Return [X, Y] of the center of cell containing provided text 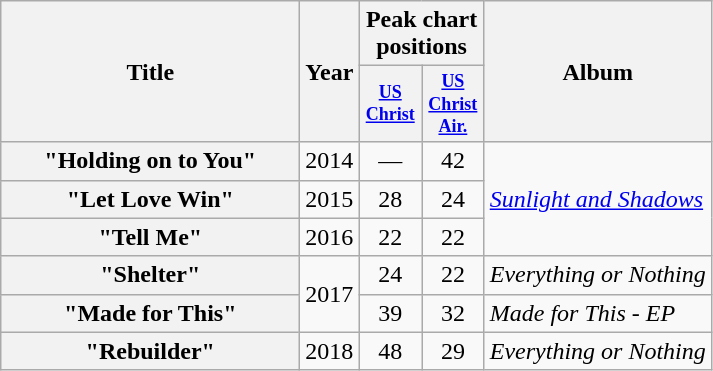
2017 [330, 294]
USChrist [390, 104]
29 [454, 351]
2016 [330, 237]
48 [390, 351]
"Shelter" [150, 275]
28 [390, 199]
39 [390, 313]
Year [330, 72]
Album [598, 72]
Peak chart positions [422, 34]
Title [150, 72]
"Rebuilder" [150, 351]
— [390, 161]
"Holding on to You" [150, 161]
2014 [330, 161]
2015 [330, 199]
Sunlight and Shadows [598, 199]
Made for This - EP [598, 313]
"Let Love Win" [150, 199]
2018 [330, 351]
USChrist Air. [454, 104]
"Made for This" [150, 313]
32 [454, 313]
"Tell Me" [150, 237]
42 [454, 161]
